Capture the cell that displays the provided text and extract its (X, Y) central coordinate. 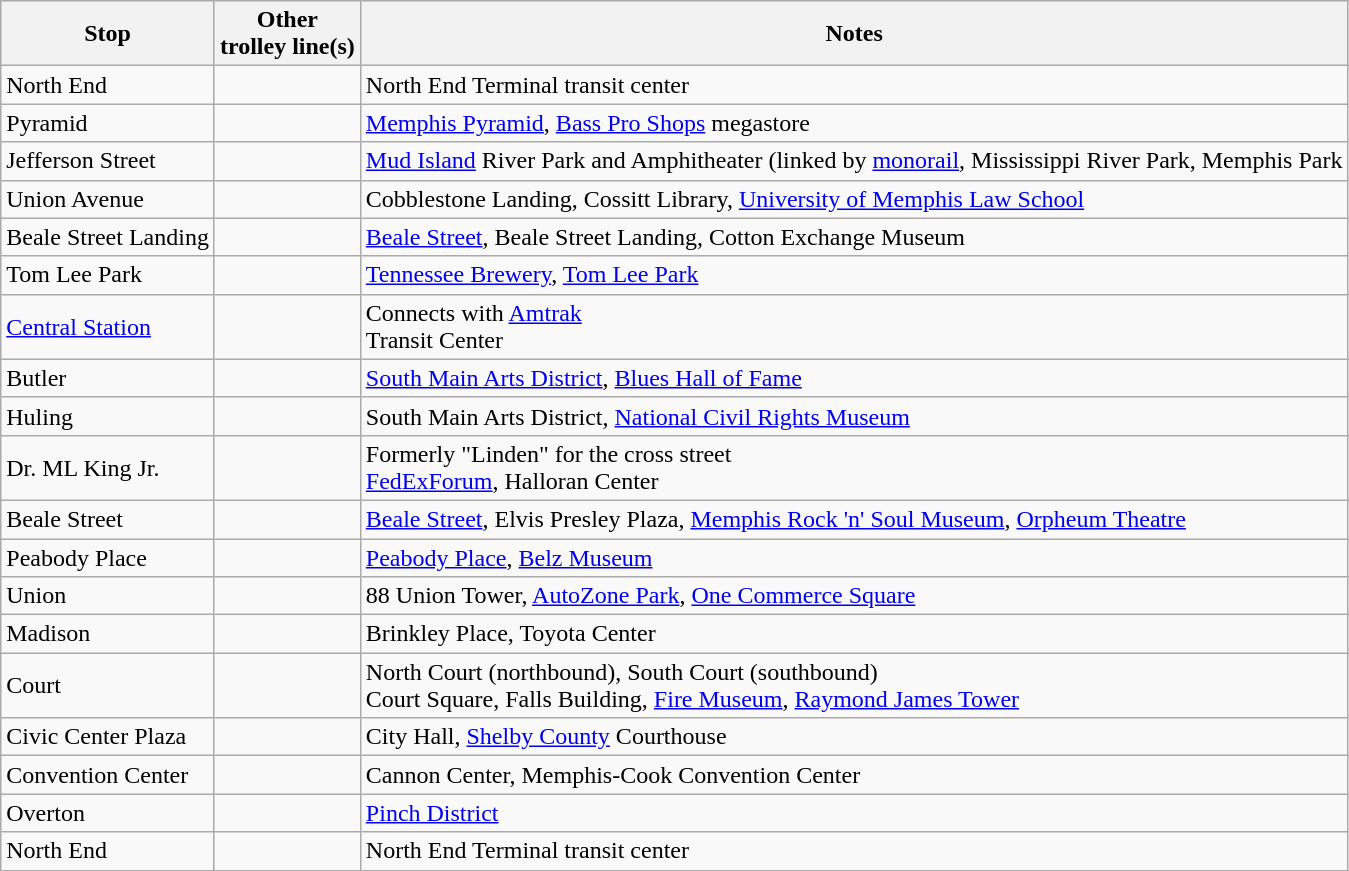
Court (108, 686)
Civic Center Plaza (108, 737)
Beale Street, Elvis Presley Plaza, Memphis Rock 'n' Soul Museum, Orpheum Theatre (854, 519)
Stop (108, 34)
Mud Island River Park and Amphitheater (linked by monorail, Mississippi River Park, Memphis Park (854, 161)
Beale Street Landing (108, 237)
City Hall, Shelby County Courthouse (854, 737)
Convention Center (108, 775)
Cobblestone Landing, Cossitt Library, University of Memphis Law School (854, 199)
Madison (108, 634)
Butler (108, 378)
Tom Lee Park (108, 275)
Dr. ML King Jr. (108, 468)
Tennessee Brewery, Tom Lee Park (854, 275)
Pinch District (854, 813)
Union Avenue (108, 199)
Peabody Place, Belz Museum (854, 557)
Formerly "Linden" for the cross streetFedExForum, Halloran Center (854, 468)
Pyramid (108, 123)
Brinkley Place, Toyota Center (854, 634)
South Main Arts District, Blues Hall of Fame (854, 378)
Notes (854, 34)
Memphis Pyramid, Bass Pro Shops megastore (854, 123)
Jefferson Street (108, 161)
Connects with AmtrakTransit Center (854, 326)
Huling (108, 416)
Peabody Place (108, 557)
South Main Arts District, National Civil Rights Museum (854, 416)
Cannon Center, Memphis-Cook Convention Center (854, 775)
North Court (northbound), South Court (southbound)Court Square, Falls Building, Fire Museum, Raymond James Tower (854, 686)
Beale Street, Beale Street Landing, Cotton Exchange Museum (854, 237)
Union (108, 596)
Central Station (108, 326)
Othertrolley line(s) (287, 34)
Overton (108, 813)
Beale Street (108, 519)
88 Union Tower, AutoZone Park, One Commerce Square (854, 596)
